Extract the (x, y) coordinate from the center of the cell holding the provided text.  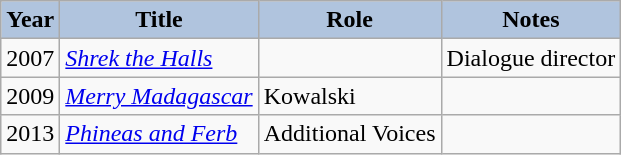
2013 (30, 134)
Additional Voices (350, 134)
Role (350, 20)
Phineas and Ferb (159, 134)
Notes (531, 20)
2007 (30, 58)
2009 (30, 96)
Title (159, 20)
Year (30, 20)
Merry Madagascar (159, 96)
Kowalski (350, 96)
Dialogue director (531, 58)
Shrek the Halls (159, 58)
